For the text-containing cell, return its midpoint in (X, Y) coordinate format. 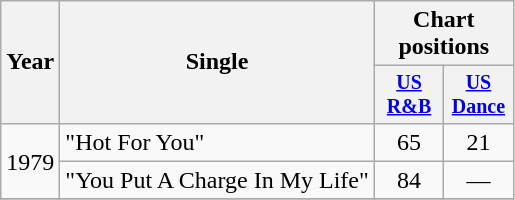
"You Put A Charge In My Life" (217, 180)
1979 (30, 161)
Year (30, 62)
65 (408, 142)
— (478, 180)
"Hot For You" (217, 142)
USDance (478, 94)
21 (478, 142)
Chart positions (444, 34)
Single (217, 62)
USR&B (408, 94)
84 (408, 180)
